Provide the (x, y) coordinate of the cell's center where the given text is located.  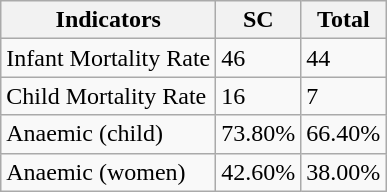
SC (258, 20)
Anaemic (child) (108, 134)
Indicators (108, 20)
Child Mortality Rate (108, 96)
7 (344, 96)
Infant Mortality Rate (108, 58)
Anaemic (women) (108, 172)
46 (258, 58)
42.60% (258, 172)
38.00% (344, 172)
73.80% (258, 134)
44 (344, 58)
16 (258, 96)
Total (344, 20)
66.40% (344, 134)
